Capture the cell that displays the provided text and extract its (x, y) central coordinate. 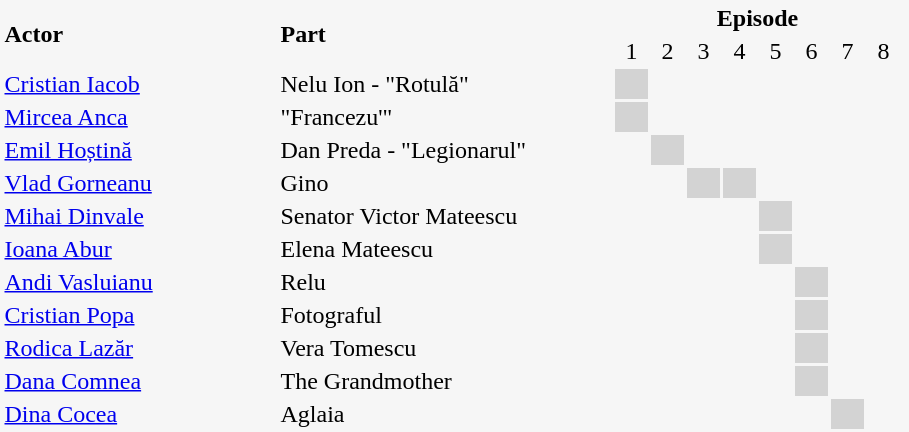
8 (884, 51)
Emil Hoștină (140, 150)
Cristian Iacob (140, 84)
Vera Tomescu (446, 348)
Andi Vasluianu (140, 282)
Relu (446, 282)
3 (704, 51)
5 (776, 51)
7 (848, 51)
Gino (446, 183)
Mihai Dinvale (140, 216)
Cristian Popa (140, 315)
Episode (758, 18)
"Francezu'" (446, 117)
Dina Cocea (140, 414)
Part (446, 34)
Dana Comnea (140, 381)
Fotograful (446, 315)
Ioana Abur (140, 249)
Nelu Ion - "Rotulă" (446, 84)
The Grandmother (446, 381)
Rodica Lazăr (140, 348)
4 (740, 51)
Elena Mateescu (446, 249)
Aglaia (446, 414)
Mircea Anca (140, 117)
2 (668, 51)
Actor (140, 34)
6 (812, 51)
1 (632, 51)
Vlad Gorneanu (140, 183)
Senator Victor Mateescu (446, 216)
Dan Preda - "Legionarul" (446, 150)
